Scan for the cell matching the given text and deliver its (x, y) coordinate at center. 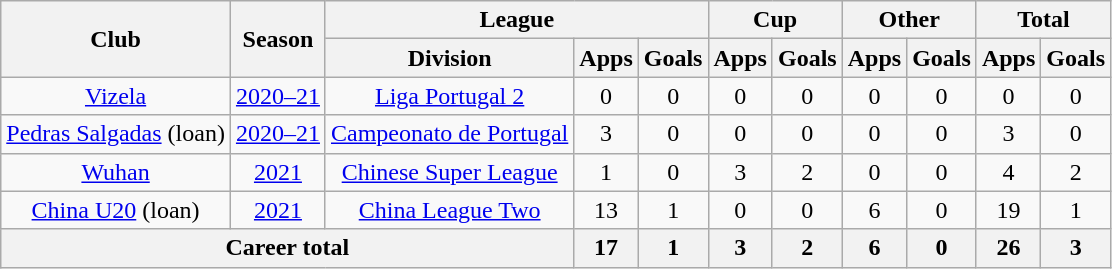
Division (449, 58)
Career total (288, 248)
China U20 (loan) (116, 210)
Vizela (116, 96)
Pedras Salgadas (loan) (116, 134)
China League Two (449, 210)
Total (1043, 20)
17 (606, 248)
League (516, 20)
Season (278, 39)
Club (116, 39)
Liga Portugal 2 (449, 96)
Other (909, 20)
Wuhan (116, 172)
19 (1008, 210)
26 (1008, 248)
4 (1008, 172)
Campeonato de Portugal (449, 134)
13 (606, 210)
Cup (775, 20)
Chinese Super League (449, 172)
